For the text-containing cell, return its midpoint in [x, y] coordinate format. 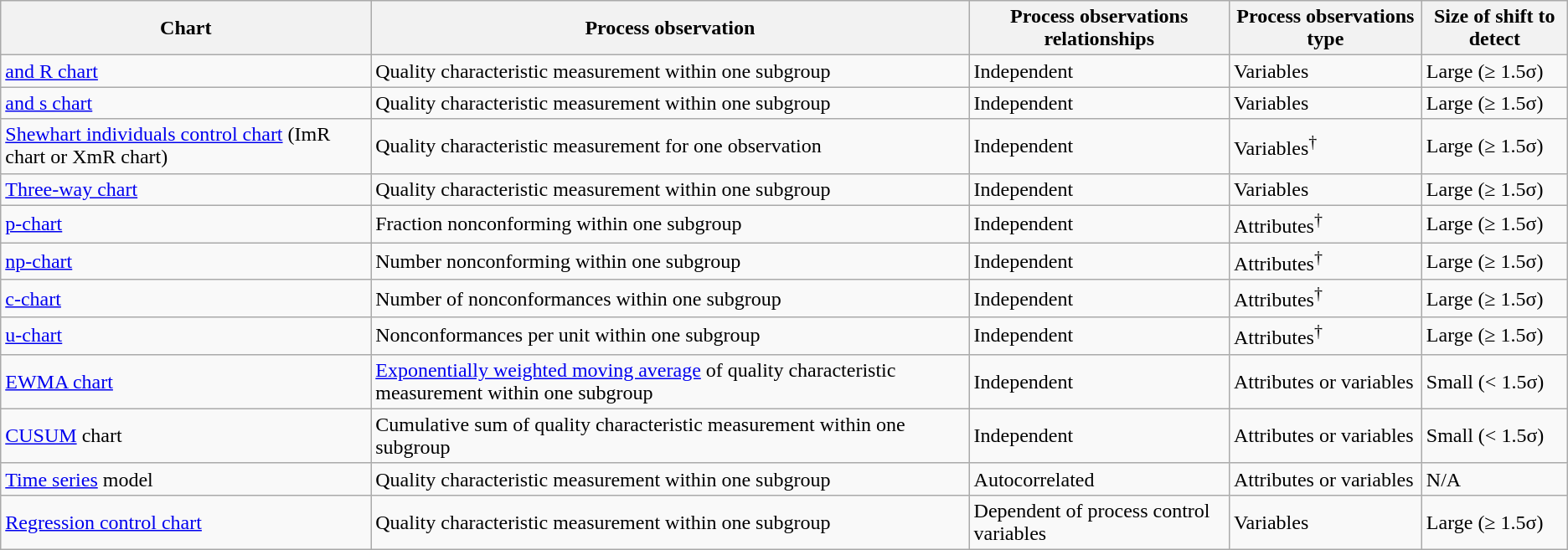
Process observations relationships [1099, 28]
Dependent of process control variables [1099, 522]
u-chart [186, 337]
Cumulative sum of quality characteristic measurement within one subgroup [670, 435]
Shewhart individuals control chart (ImR chart or XmR chart) [186, 146]
Nonconformances per unit within one subgroup [670, 337]
Fraction nonconforming within one subgroup [670, 224]
c-chart [186, 298]
Time series model [186, 479]
Chart [186, 28]
EWMA chart [186, 382]
CUSUM chart [186, 435]
and s chart [186, 103]
Three-way chart [186, 189]
N/A [1494, 479]
Exponentially weighted moving average of quality characteristic measurement within one subgroup [670, 382]
np-chart [186, 261]
Number of nonconformances within one subgroup [670, 298]
and R chart [186, 71]
p-chart [186, 224]
Process observations type [1325, 28]
Variables† [1325, 146]
Process observation [670, 28]
Size of shift to detect [1494, 28]
Number nonconforming within one subgroup [670, 261]
Quality characteristic measurement for one observation [670, 146]
Regression control chart [186, 522]
Autocorrelated [1099, 479]
